Return the [X, Y] coordinate for the center point of the cell that contains the specified text.  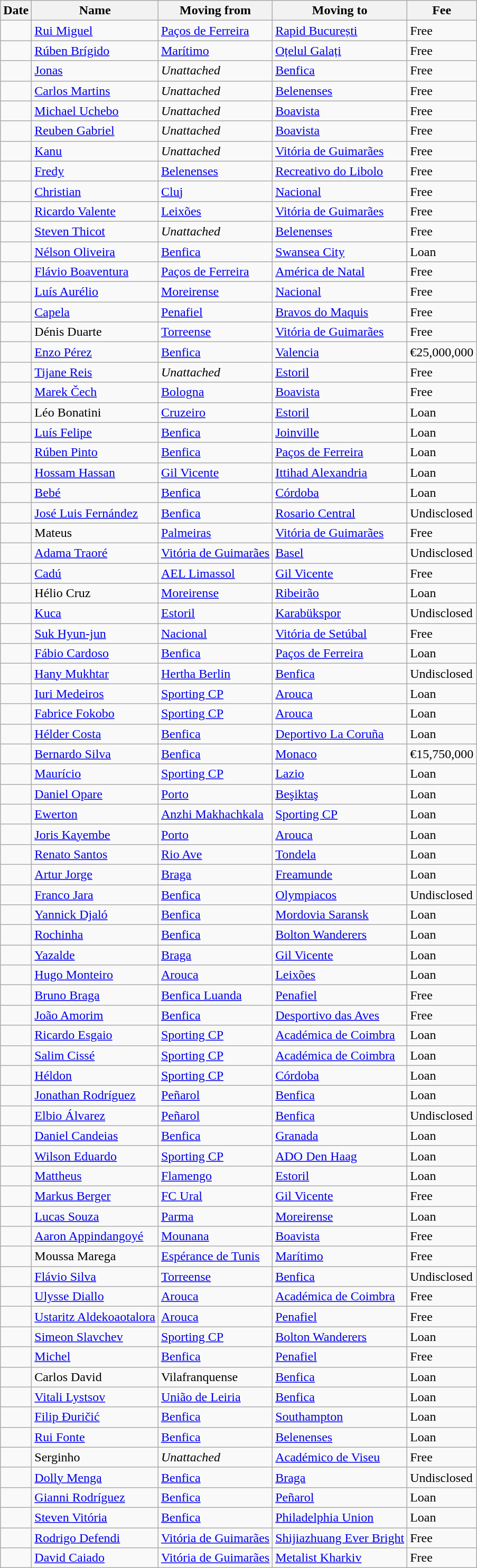
Hany Mukhtar [95, 674]
Lazio [340, 774]
Bebé [95, 493]
Luís Aurélio [95, 292]
Franco Jara [95, 895]
Aaron Appindangoyé [95, 1236]
Bernardo Silva [95, 754]
Vitória de Setúbal [340, 634]
Simeon Slavchev [95, 1337]
Steven Thicot [95, 231]
Rúben Brígido [95, 51]
Vitali Lystsov [95, 1397]
Karabükspor [340, 613]
Monaco [340, 754]
Ittihad Alexandria [340, 473]
Gianni Rodríguez [95, 1497]
Lucas Souza [95, 1216]
Tondela [340, 854]
Rui Fonte [95, 1437]
Basel [340, 553]
Recreativo do Libolo [340, 171]
Rodrigo Defendi [95, 1538]
Flávio Silva [95, 1277]
Name [95, 11]
Tijane Reis [95, 372]
Hossam Hassan [95, 473]
Jonas [95, 71]
Daniel Candeias [95, 1136]
ADO Den Haag [340, 1156]
Oțelul Galați [340, 51]
Beşiktaş [340, 794]
Michael Uchebo [95, 111]
Yazalde [95, 955]
Swansea City [340, 252]
Benfica Luanda [215, 995]
José Luis Fernández [95, 513]
Enzo Pérez [95, 352]
Cluj [215, 191]
Elbio Álvarez [95, 1116]
Filip Đuričić [95, 1417]
Joris Kayembe [95, 834]
Renato Santos [95, 854]
Yannick Djaló [95, 915]
Fee [442, 11]
Freamunde [340, 874]
Espérance de Tunis [215, 1257]
Kanu [95, 151]
Capela [95, 312]
Ewerton [95, 814]
Rio Ave [215, 854]
Ricardo Esgaio [95, 1035]
Rapid București [340, 31]
Rochinha [95, 935]
Maurício [95, 774]
Mounana [215, 1236]
Shijiazhuang Ever Bright [340, 1538]
Serginho [95, 1457]
João Amorim [95, 1015]
Nélson Oliveira [95, 252]
Hertha Berlin [215, 674]
Reuben Gabriel [95, 131]
Bologna [215, 392]
Anzhi Makhachkala [215, 814]
Cruzeiro [215, 412]
América de Natal [340, 272]
União de Leiria [215, 1397]
Bravos do Maquis [340, 312]
Mordovia Saransk [340, 915]
David Caiado [95, 1558]
Fábio Cardoso [95, 654]
Luís Felipe [95, 432]
Deportivo La Coruña [340, 734]
Palmeiras [215, 533]
Christian [95, 191]
Artur Jorge [95, 874]
Carlos David [95, 1377]
Marek Čech [95, 392]
€15,750,000 [442, 754]
Michel [95, 1357]
Iuri Medeiros [95, 694]
Rui Miguel [95, 31]
Dolly Menga [95, 1477]
Flamengo [215, 1176]
Hélder Costa [95, 734]
Fabrice Fokobo [95, 714]
Philadelphia Union [340, 1517]
Fredy [95, 171]
Bruno Braga [95, 995]
Mattheus [95, 1176]
Moussa Marega [95, 1257]
Rosario Central [340, 513]
Salim Cissé [95, 1055]
Hugo Monteiro [95, 975]
Markus Berger [95, 1196]
Joinville [340, 432]
Héldon [95, 1075]
Carlos Martins [95, 91]
Southampton [340, 1417]
Académico de Viseu [340, 1457]
Hélio Cruz [95, 593]
Kuca [95, 613]
Suk Hyun-jun [95, 634]
Rúben Pinto [95, 452]
Date [16, 11]
Wilson Eduardo [95, 1156]
Mateus [95, 533]
Parma [215, 1216]
€25,000,000 [442, 352]
Granada [340, 1136]
Moving from [215, 11]
Dénis Duarte [95, 332]
Ulysse Diallo [95, 1297]
Valencia [340, 352]
Desportivo das Aves [340, 1015]
Steven Vitória [95, 1517]
Ricardo Valente [95, 211]
AEL Limassol [215, 573]
Vilafranquense [215, 1377]
Jonathan Rodríguez [95, 1095]
FC Ural [215, 1196]
Olympiacos [340, 895]
Léo Bonatini [95, 412]
Adama Traoré [95, 553]
Daniel Opare [95, 794]
Flávio Boaventura [95, 272]
Metalist Kharkiv [340, 1558]
Ustaritz Aldekoaotalora [95, 1317]
Ribeirão [340, 593]
Moving to [340, 11]
Cadú [95, 573]
